Pinpoint the cell where the given text exists, returning its [X, Y] midpoint coordinate. 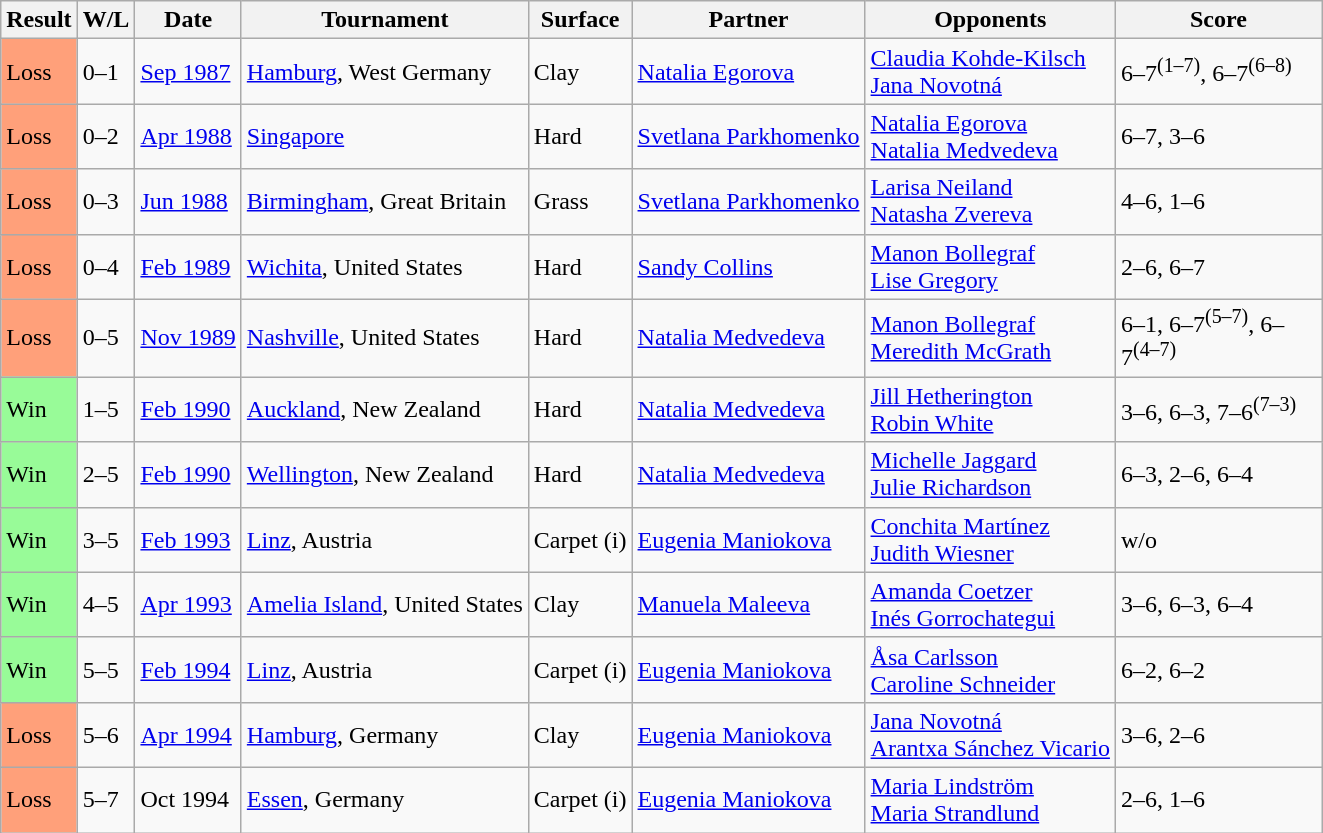
Amanda Coetzer Inés Gorrochategui [990, 604]
Hamburg, West Germany [384, 72]
Jana Novotná Arantxa Sánchez Vicario [990, 734]
0–2 [106, 136]
Wichita, United States [384, 266]
Jill Hetherington Robin White [990, 410]
Partner [748, 20]
w/o [1218, 540]
Manuela Maleeva [748, 604]
Birmingham, Great Britain [384, 202]
Nov 1989 [188, 338]
3–6, 2–6 [1218, 734]
5–5 [106, 670]
3–6, 6–3, 7–6(7–3) [1218, 410]
Essen, Germany [384, 800]
4–5 [106, 604]
Auckland, New Zealand [384, 410]
Sandy Collins [748, 266]
Manon Bollegraf Meredith McGrath [990, 338]
Feb 1993 [188, 540]
Sep 1987 [188, 72]
0–3 [106, 202]
Apr 1993 [188, 604]
0–1 [106, 72]
W/L [106, 20]
0–4 [106, 266]
Date [188, 20]
Feb 1989 [188, 266]
Amelia Island, United States [384, 604]
Manon Bollegraf Lise Gregory [990, 266]
Larisa Neiland Natasha Zvereva [990, 202]
Apr 1994 [188, 734]
Michelle Jaggard Julie Richardson [990, 474]
0–5 [106, 338]
6–7, 3–6 [1218, 136]
6–7(1–7), 6–7(6–8) [1218, 72]
Surface [580, 20]
Hamburg, Germany [384, 734]
Opponents [990, 20]
Claudia Kohde-Kilsch Jana Novotná [990, 72]
5–6 [106, 734]
Nashville, United States [384, 338]
3–5 [106, 540]
Natalia Egorova [748, 72]
2–6, 1–6 [1218, 800]
Singapore [384, 136]
Result [39, 20]
Jun 1988 [188, 202]
2–6, 6–7 [1218, 266]
Maria Lindström Maria Strandlund [990, 800]
Tournament [384, 20]
Wellington, New Zealand [384, 474]
1–5 [106, 410]
Åsa Carlsson Caroline Schneider [990, 670]
Grass [580, 202]
Score [1218, 20]
Natalia Egorova Natalia Medvedeva [990, 136]
Oct 1994 [188, 800]
Apr 1988 [188, 136]
6–2, 6–2 [1218, 670]
2–5 [106, 474]
6–1, 6–7(5–7), 6–7(4–7) [1218, 338]
6–3, 2–6, 6–4 [1218, 474]
5–7 [106, 800]
3–6, 6–3, 6–4 [1218, 604]
Conchita Martínez Judith Wiesner [990, 540]
Feb 1994 [188, 670]
4–6, 1–6 [1218, 202]
